Return (X, Y) of the center of cell containing provided text 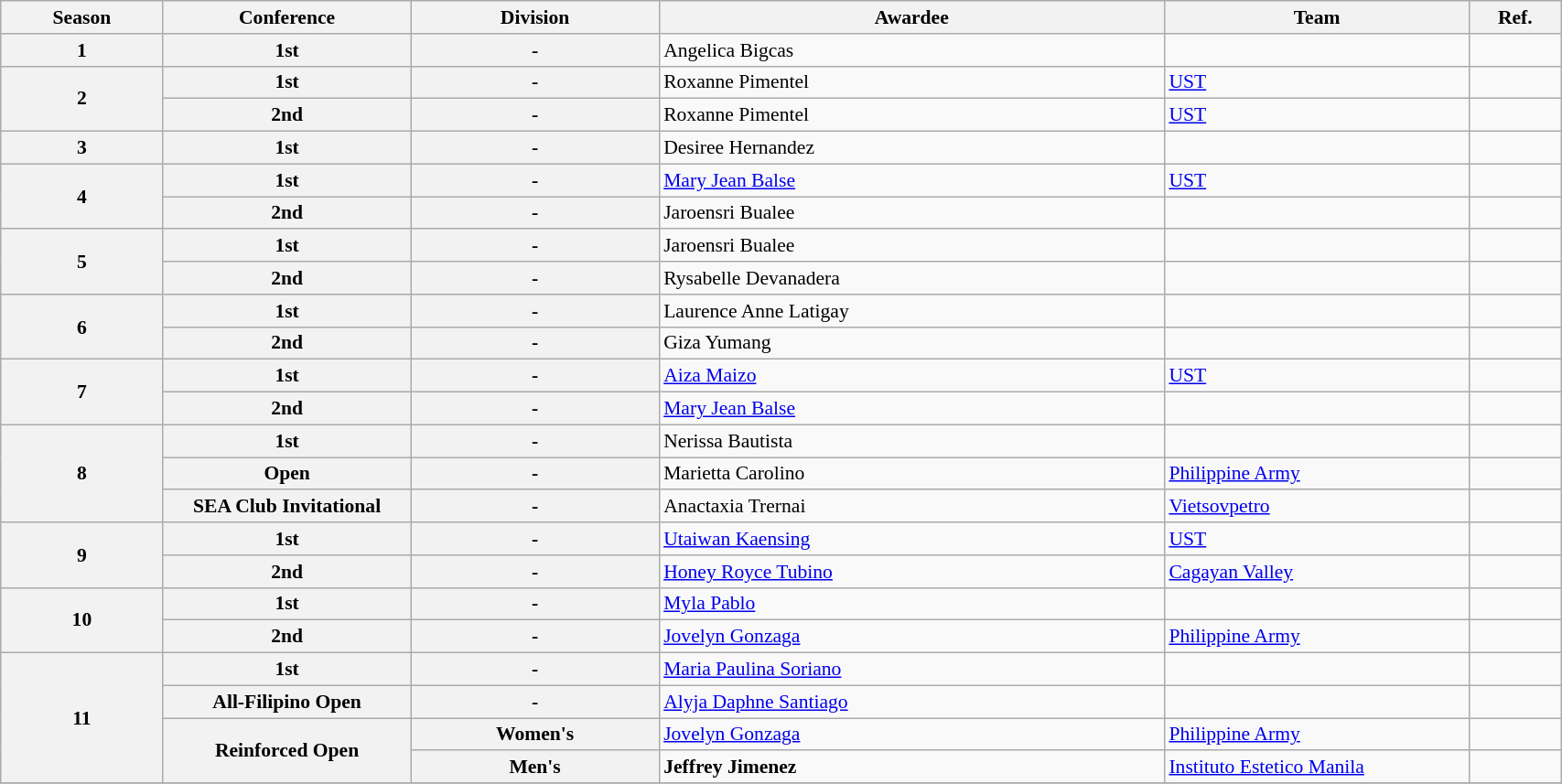
Division (534, 17)
8 (82, 474)
All-Filipino Open (287, 702)
Awardee (911, 17)
1 (82, 50)
Cagayan Valley (1317, 572)
Utaiwan Kaensing (911, 539)
Open (287, 474)
Reinforced Open (287, 750)
Anactaxia Trernai (911, 507)
Alyja Daphne Santiago (911, 702)
SEA Club Invitational (287, 507)
Desiree Hernandez (911, 148)
Men's (534, 768)
Honey Royce Tubino (911, 572)
Season (82, 17)
Laurence Anne Latigay (911, 311)
Nerissa Bautista (911, 441)
10 (82, 620)
Instituto Estetico Manila (1317, 768)
4 (82, 196)
Maria Paulina Soriano (911, 670)
Giza Yumang (911, 343)
Jeffrey Jimenez (911, 768)
2 (82, 99)
Team (1317, 17)
3 (82, 148)
Marietta Carolino (911, 474)
Aiza Maizo (911, 376)
Conference (287, 17)
Women's (534, 735)
Ref. (1515, 17)
11 (82, 718)
6 (82, 328)
7 (82, 392)
Vietsovpetro (1317, 507)
Myla Pablo (911, 604)
Angelica Bigcas (911, 50)
5 (82, 262)
9 (82, 554)
Rysabelle Devanadera (911, 278)
